Provide the [X, Y] coordinate of the cell's center where the given text is located.  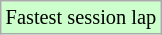
Fastest session lap [81, 17]
